Determine the (x, y) coordinate at the center of the cell enclosing the given text.  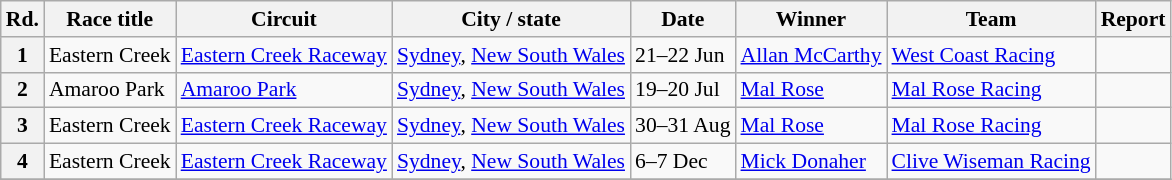
Rd. (22, 19)
Team (992, 19)
Mick Donaher (812, 162)
Winner (812, 19)
19–20 Jul (682, 90)
3 (22, 126)
Circuit (284, 19)
Race title (110, 19)
30–31 Aug (682, 126)
Clive Wiseman Racing (992, 162)
City / state (511, 19)
4 (22, 162)
Report (1134, 19)
Date (682, 19)
6–7 Dec (682, 162)
2 (22, 90)
West Coast Racing (992, 55)
1 (22, 55)
Allan McCarthy (812, 55)
21–22 Jun (682, 55)
